Extract the (x, y) coordinate from the center of the cell holding the provided text.  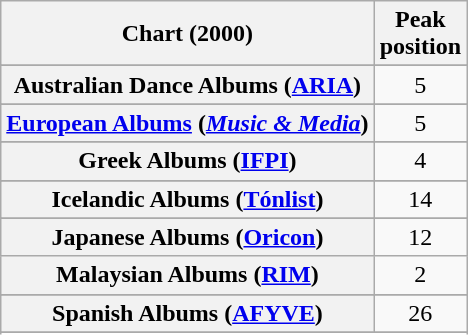
European Albums (Music & Media) (188, 123)
2 (420, 275)
Icelandic Albums (Tónlist) (188, 199)
12 (420, 237)
Greek Albums (IFPI) (188, 161)
26 (420, 313)
Malaysian Albums (RIM) (188, 275)
4 (420, 161)
Australian Dance Albums (ARIA) (188, 85)
Chart (2000) (188, 34)
14 (420, 199)
Japanese Albums (Oricon) (188, 237)
Spanish Albums (AFYVE) (188, 313)
Peakposition (420, 34)
